Pinpoint the cell where the given text exists, returning its (x, y) midpoint coordinate. 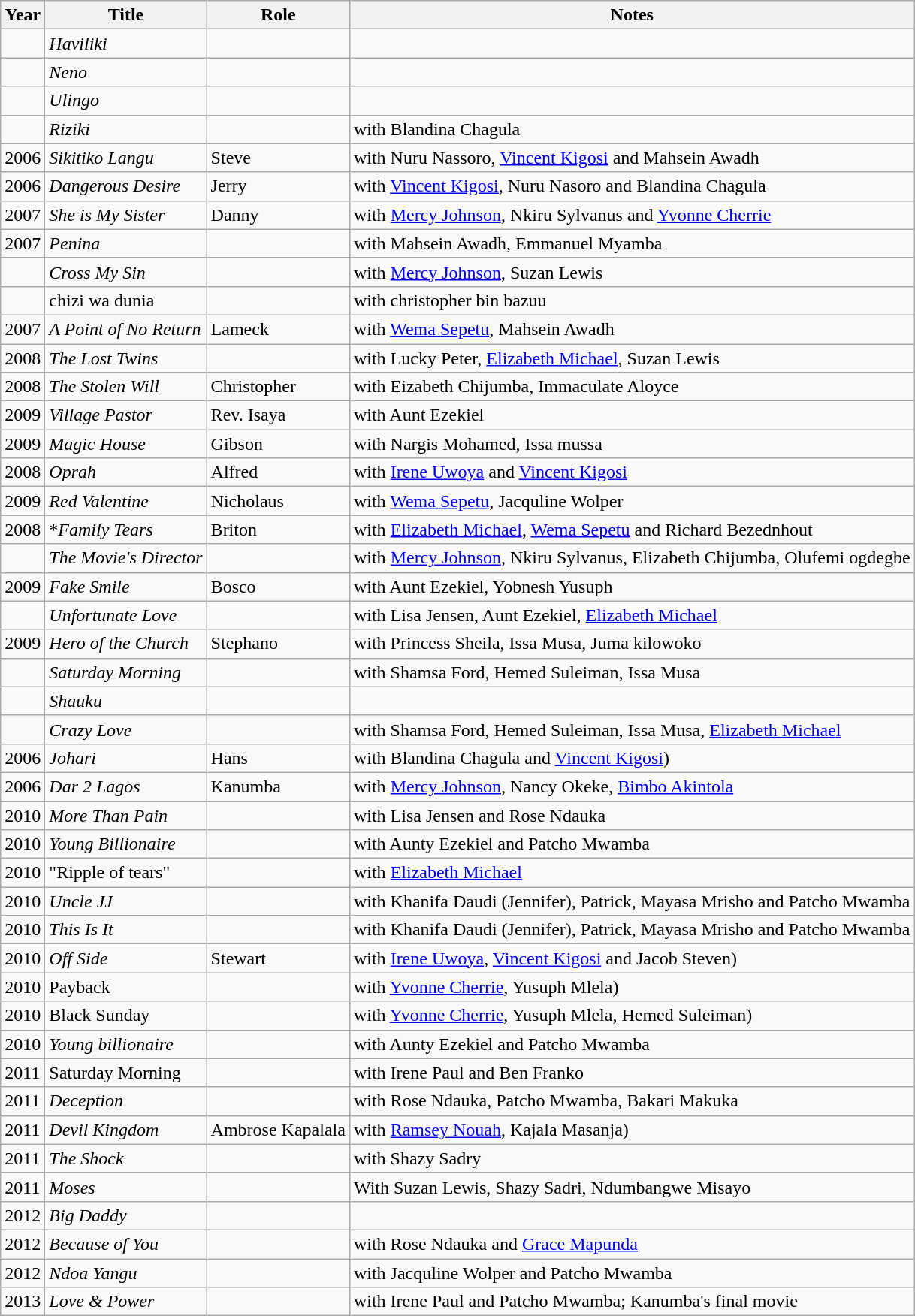
The Shock (126, 1158)
Notes (632, 15)
Devil Kingdom (126, 1130)
Year (23, 15)
Neno (126, 72)
with Eizabeth Chijumba, Immaculate Aloyce (632, 387)
with Irene Paul and Ben Franko (632, 1073)
with Mercy Johnson, Nkiru Sylvanus and Yvonne Cherrie (632, 215)
Because of You (126, 1244)
with Vincent Kigosi, Nuru Nasoro and Blandina Chagula (632, 186)
Hans (278, 758)
with Lisa Jensen, Aunt Ezekiel, Elizabeth Michael (632, 615)
Fake Smile (126, 587)
with Blandina Chagula and Vincent Kigosi) (632, 758)
The Stolen Will (126, 387)
Riziki (126, 129)
Ambrose Kapalala (278, 1130)
Red Valentine (126, 501)
Bosco (278, 587)
with Lucky Peter, Elizabeth Michael, Suzan Lewis (632, 358)
Young Billionaire (126, 844)
with Shamsa Ford, Hemed Suleiman, Issa Musa (632, 672)
2013 (23, 1302)
Jerry (278, 186)
Role (278, 15)
Village Pastor (126, 415)
with Aunt Ezekiel, Yobnesh Yusuph (632, 587)
Lameck (278, 329)
Penina (126, 243)
with Shazy Sadry (632, 1158)
Cross My Sin (126, 272)
Nicholaus (278, 501)
with Mercy Johnson, Nkiru Sylvanus, Elizabeth Chijumba, Olufemi ogdegbe (632, 558)
with Lisa Jensen and Rose Ndauka (632, 815)
with Yvonne Cherrie, Yusuph Mlela, Hemed Suleiman) (632, 1016)
Haviliki (126, 44)
The Lost Twins (126, 358)
with Wema Sepetu, Mahsein Awadh (632, 329)
A Point of No Return (126, 329)
with Irene Uwoya, Vincent Kigosi and Jacob Steven) (632, 958)
with Aunt Ezekiel (632, 415)
This Is It (126, 930)
Stewart (278, 958)
with Princess Sheila, Issa Musa, Juma kilowoko (632, 644)
Oprah (126, 472)
Big Daddy (126, 1215)
Rev. Isaya (278, 415)
Deception (126, 1101)
Johari (126, 758)
Ulingo (126, 101)
She is My Sister (126, 215)
chizi wa dunia (126, 300)
Christopher (278, 387)
with Mahsein Awadh, Emmanuel Myamba (632, 243)
with Elizabeth Michael, Wema Sepetu and Richard Bezednhout (632, 530)
More Than Pain (126, 815)
with Mercy Johnson, Suzan Lewis (632, 272)
with Irene Uwoya and Vincent Kigosi (632, 472)
Steve (278, 158)
Title (126, 15)
"Ripple of tears" (126, 873)
Sikitiko Langu (126, 158)
Shauku (126, 701)
The Movie's Director (126, 558)
with Jacquline Wolper and Patcho Mwamba (632, 1273)
with Irene Paul and Patcho Mwamba; Kanumba's final movie (632, 1302)
Ndoa Yangu (126, 1273)
Danny (278, 215)
Kanumba (278, 786)
with Yvonne Cherrie, Yusuph Mlela) (632, 987)
Unfortunate Love (126, 615)
with Shamsa Ford, Hemed Suleiman, Issa Musa, Elizabeth Michael (632, 729)
Crazy Love (126, 729)
With Suzan Lewis, Shazy Sadri, Ndumbangwe Misayo (632, 1187)
Stephano (278, 644)
with Elizabeth Michael (632, 873)
with Ramsey Nouah, Kajala Masanja) (632, 1130)
Young billionaire (126, 1044)
with christopher bin bazuu (632, 300)
Gibson (278, 444)
with Mercy Johnson, Nancy Okeke, Bimbo Akintola (632, 786)
with Rose Ndauka, Patcho Mwamba, Bakari Makuka (632, 1101)
Hero of the Church (126, 644)
with Rose Ndauka and Grace Mapunda (632, 1244)
Dar 2 Lagos (126, 786)
Black Sunday (126, 1016)
with Wema Sepetu, Jacquline Wolper (632, 501)
Magic House (126, 444)
with Nuru Nassoro, Vincent Kigosi and Mahsein Awadh (632, 158)
Love & Power (126, 1302)
with Nargis Mohamed, Issa mussa (632, 444)
Off Side (126, 958)
*Family Tears (126, 530)
Payback (126, 987)
Uncle JJ (126, 901)
with Blandina Chagula (632, 129)
Alfred (278, 472)
Moses (126, 1187)
Briton (278, 530)
Dangerous Desire (126, 186)
